Provide the [X, Y] coordinate of the cell's center where the given text is located.  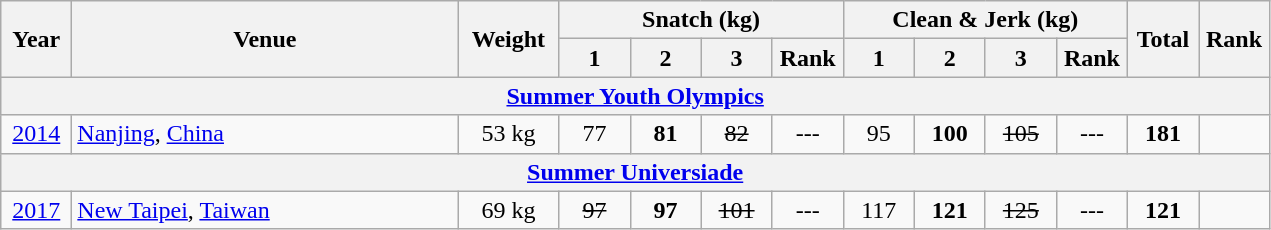
2017 [36, 210]
95 [878, 134]
Year [36, 39]
181 [1162, 134]
Snatch (kg) [701, 20]
Clean & Jerk (kg) [985, 20]
82 [736, 134]
117 [878, 210]
125 [1020, 210]
77 [594, 134]
Total [1162, 39]
105 [1020, 134]
New Taipei, Taiwan [265, 210]
Venue [265, 39]
Nanjing, China [265, 134]
Summer Youth Olympics [636, 96]
53 kg [508, 134]
100 [950, 134]
2014 [36, 134]
81 [666, 134]
Summer Universiade [636, 172]
101 [736, 210]
69 kg [508, 210]
Weight [508, 39]
